Return the (x, y) coordinate for the center point of the cell that contains the specified text.  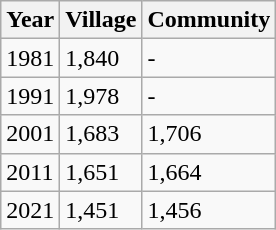
1,451 (101, 210)
1,706 (209, 134)
1,840 (101, 58)
2021 (30, 210)
1,683 (101, 134)
1981 (30, 58)
Village (101, 20)
1,651 (101, 172)
Community (209, 20)
Year (30, 20)
2011 (30, 172)
1,664 (209, 172)
1,456 (209, 210)
1991 (30, 96)
2001 (30, 134)
1,978 (101, 96)
